Pinpoint the cell where the given text exists, returning its [x, y] midpoint coordinate. 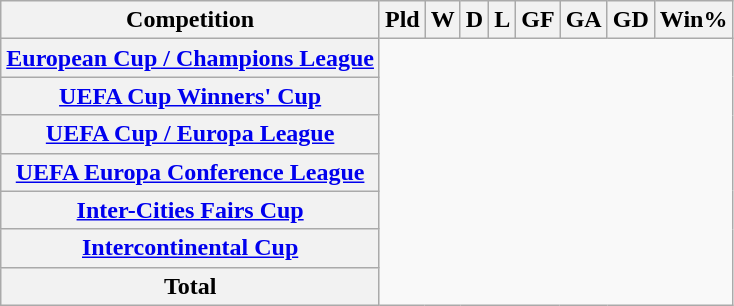
GA [584, 20]
GF [538, 20]
Intercontinental Cup [190, 248]
D [474, 20]
W [442, 20]
Competition [190, 20]
GD [630, 20]
UEFA Cup / Europa League [190, 134]
L [502, 20]
Win% [694, 20]
Pld [402, 20]
European Cup / Champions League [190, 58]
UEFA Europa Conference League [190, 172]
UEFA Cup Winners' Cup [190, 96]
Total [190, 286]
Inter-Cities Fairs Cup [190, 210]
